For the text-containing cell, return its midpoint in [X, Y] coordinate format. 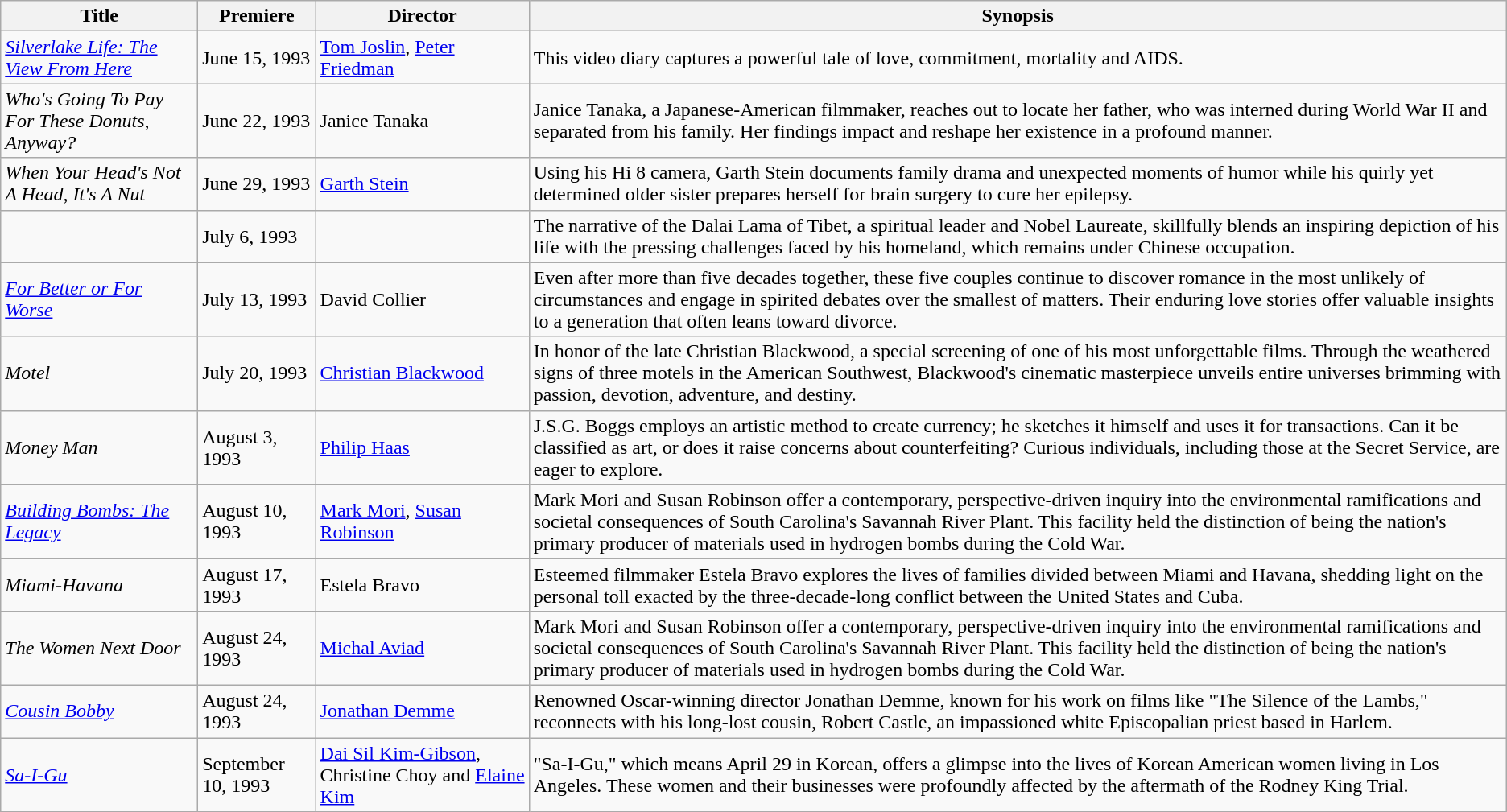
July 13, 1993 [257, 299]
When Your Head's Not A Head, It's A Nut [100, 183]
For Better or For Worse [100, 299]
Director [422, 16]
The Women Next Door [100, 648]
Garth Stein [422, 183]
Dai Sil Kim-Gibson, Christine Choy and Elaine Kim [422, 774]
June 29, 1993 [257, 183]
August 17, 1993 [257, 584]
Cousin Bobby [100, 711]
July 20, 1993 [257, 373]
Title [100, 16]
Who's Going To Pay For These Donuts, Anyway? [100, 121]
Estela Bravo [422, 584]
Tom Joslin, Peter Friedman [422, 58]
Philip Haas [422, 447]
July 6, 1993 [257, 237]
June 15, 1993 [257, 58]
Jonathan Demme [422, 711]
This video diary captures a powerful tale of love, commitment, mortality and AIDS. [1018, 58]
Sa-I-Gu [100, 774]
Motel [100, 373]
Money Man [100, 447]
Mark Mori, Susan Robinson [422, 521]
August 3, 1993 [257, 447]
David Collier [422, 299]
August 10, 1993 [257, 521]
Premiere [257, 16]
September 10, 1993 [257, 774]
June 22, 1993 [257, 121]
Synopsis [1018, 16]
Miami-Havana [100, 584]
Michal Aviad [422, 648]
Building Bombs: The Legacy [100, 521]
Silverlake Life: The View From Here [100, 58]
Christian Blackwood [422, 373]
Janice Tanaka [422, 121]
